Determine the [X, Y] coordinate at the center of the cell enclosing the given text.  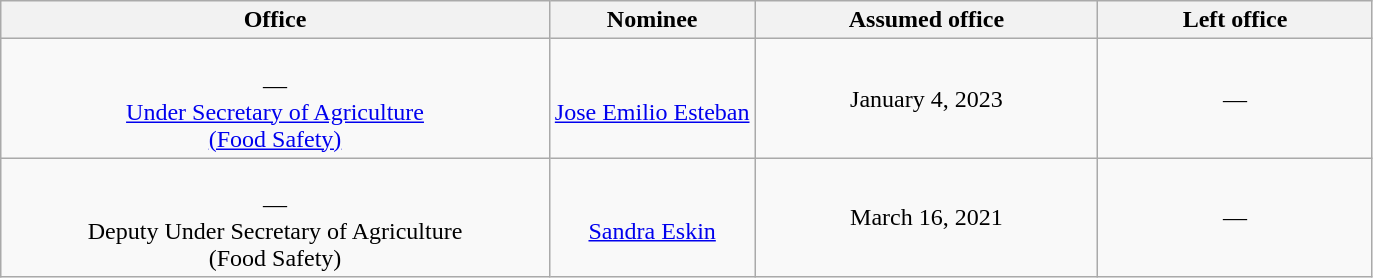
March 16, 2021 [926, 218]
Nominee [652, 20]
January 4, 2023 [926, 98]
Office [276, 20]
Assumed office [926, 20]
—Under Secretary of Agriculture(Food Safety) [276, 98]
Left office [1235, 20]
Sandra Eskin [652, 218]
—Deputy Under Secretary of Agriculture(Food Safety) [276, 218]
Jose Emilio Esteban [652, 98]
